Search for the cell housing the specified text and yield its [x, y] center coordinate. 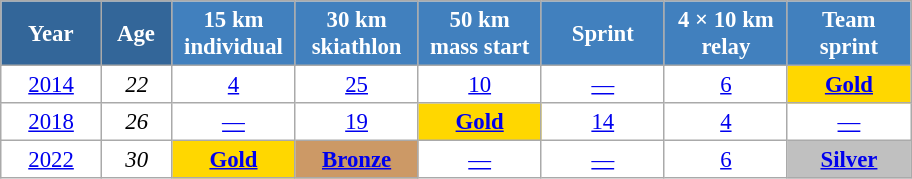
Team sprint [848, 34]
Year [52, 34]
30 km skiathlon [356, 34]
14 [602, 122]
10 [480, 85]
30 [136, 160]
4 × 10 km relay [726, 34]
15 km individual [234, 34]
2014 [52, 85]
2018 [52, 122]
25 [356, 85]
Bronze [356, 160]
22 [136, 85]
Silver [848, 160]
26 [136, 122]
Sprint [602, 34]
Age [136, 34]
2022 [52, 160]
19 [356, 122]
50 km mass start [480, 34]
